Provide the [x, y] coordinate of the cell's center where the given text is located.  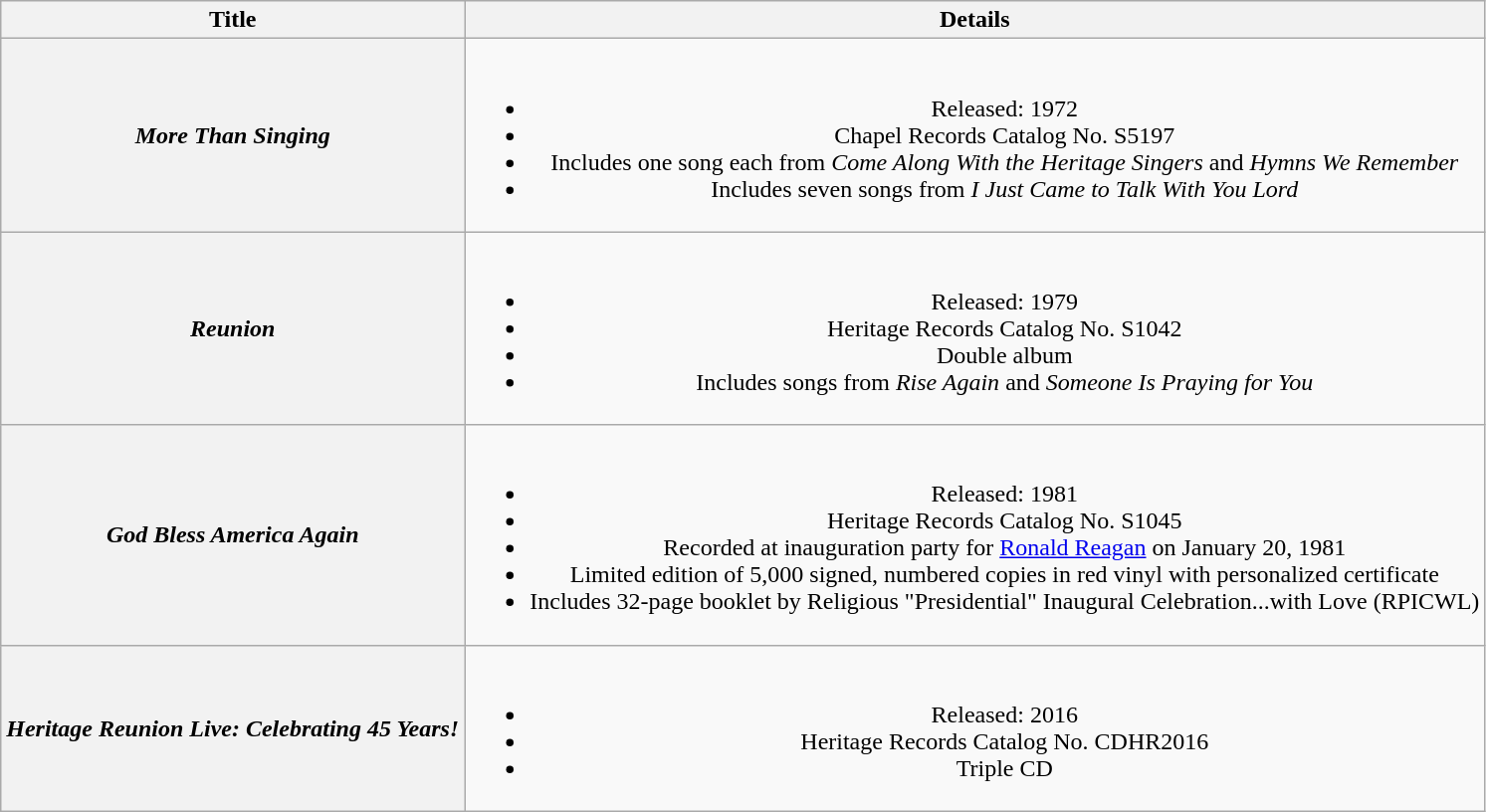
God Bless America Again [233, 535]
Released: 1979Heritage Records Catalog No. S1042Double albumIncludes songs from Rise Again and Someone Is Praying for You [975, 328]
Reunion [233, 328]
More Than Singing [233, 135]
Title [233, 20]
Released: 2016Heritage Records Catalog No. CDHR2016Triple CD [975, 728]
Details [975, 20]
Heritage Reunion Live: Celebrating 45 Years! [233, 728]
